From the cell containing the given text, extract its center point as (X, Y) coordinate. 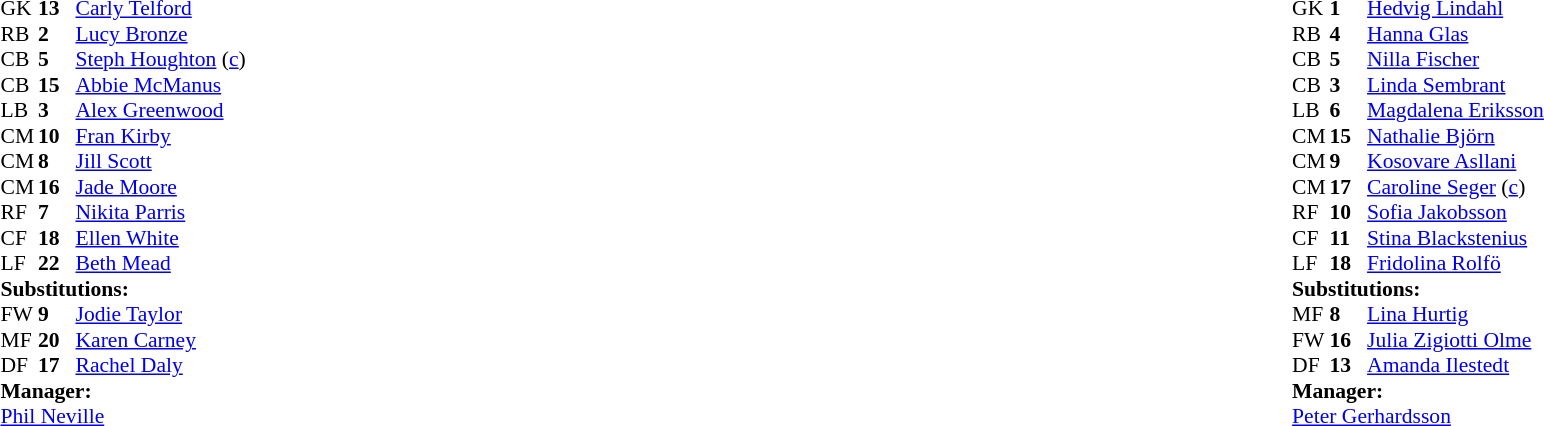
Julia Zigiotti Olme (1456, 340)
Lucy Bronze (161, 34)
Linda Sembrant (1456, 85)
Jade Moore (161, 187)
Stina Blackstenius (1456, 238)
Magdalena Eriksson (1456, 111)
Nilla Fischer (1456, 59)
11 (1349, 238)
Nathalie Björn (1456, 136)
Jill Scott (161, 161)
4 (1349, 34)
Alex Greenwood (161, 111)
7 (57, 213)
6 (1349, 111)
Fridolina Rolfö (1456, 263)
Karen Carney (161, 340)
Rachel Daly (161, 365)
Steph Houghton (c) (161, 59)
Amanda Ilestedt (1456, 365)
Beth Mead (161, 263)
Nikita Parris (161, 213)
Lina Hurtig (1456, 315)
2 (57, 34)
Ellen White (161, 238)
Kosovare Asllani (1456, 161)
20 (57, 340)
Fran Kirby (161, 136)
22 (57, 263)
Abbie McManus (161, 85)
Sofia Jakobsson (1456, 213)
Caroline Seger (c) (1456, 187)
13 (1349, 365)
Jodie Taylor (161, 315)
Hanna Glas (1456, 34)
